Capture the cell that displays the provided text and extract its (x, y) central coordinate. 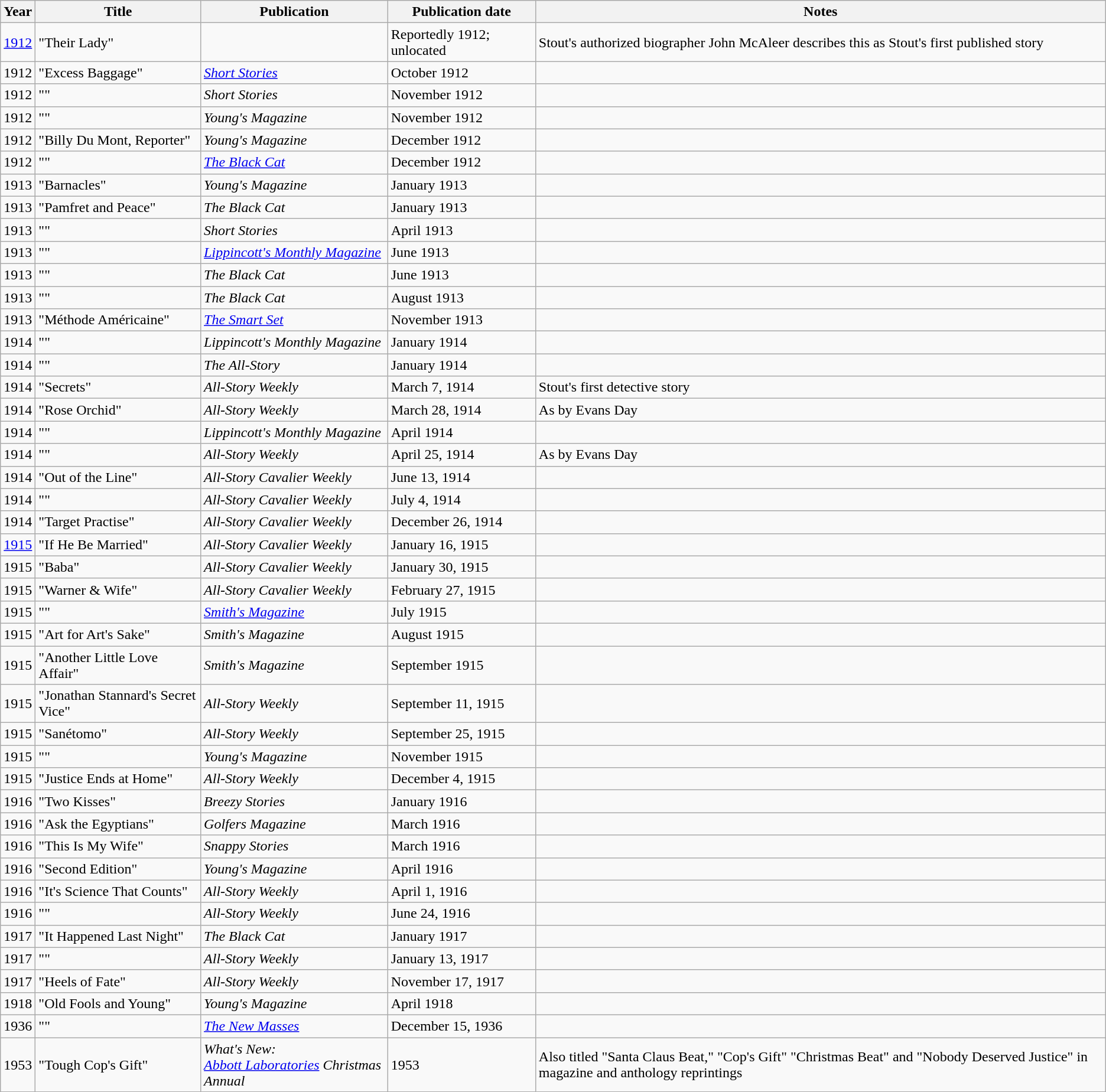
"Baba" (118, 567)
March 28, 1914 (461, 410)
October 1912 (461, 73)
April 1914 (461, 432)
November 1915 (461, 757)
Also titled "Santa Claus Beat," "Cop's Gift" "Christmas Beat" and "Nobody Deserved Justice" in magazine and anthology reprintings (820, 1064)
Year (18, 12)
April 1, 1916 (461, 891)
"Two Kisses" (118, 801)
January 13, 1917 (461, 959)
"Second Edition" (118, 869)
"Jonathan Stannard's Secret Vice" (118, 704)
March 7, 1914 (461, 387)
"Warner & Wife" (118, 589)
"Sanétomo" (118, 734)
"If He Be Married" (118, 545)
"Out of the Line" (118, 477)
"Heels of Fate" (118, 981)
September 25, 1915 (461, 734)
Publication (294, 12)
Breezy Stories (294, 801)
June 24, 1916 (461, 914)
"Pamfret and Peace" (118, 207)
November 17, 1917 (461, 981)
April 1918 (461, 1003)
September 1915 (461, 665)
"Target Practise" (118, 522)
January 16, 1915 (461, 545)
July 1915 (461, 612)
Title (118, 12)
"Méthode Américaine" (118, 320)
"Their Lady" (118, 43)
January 30, 1915 (461, 567)
January 1916 (461, 801)
April 1913 (461, 230)
"It's Science That Counts" (118, 891)
The All-Story (294, 365)
July 4, 1914 (461, 500)
June 13, 1914 (461, 477)
1918 (18, 1003)
"Tough Cop's Gift" (118, 1064)
December 4, 1915 (461, 779)
November 1913 (461, 320)
"This Is My Wife" (118, 846)
"Barnacles" (118, 185)
"Art for Art's Sake" (118, 634)
December 26, 1914 (461, 522)
February 27, 1915 (461, 589)
April 25, 1914 (461, 455)
"Excess Baggage" (118, 73)
Stout's first detective story (820, 387)
Reportedly 1912; unlocated (461, 43)
"Rose Orchid" (118, 410)
Snappy Stories (294, 846)
September 11, 1915 (461, 704)
August 1913 (461, 297)
"Billy Du Mont, Reporter" (118, 140)
1936 (18, 1026)
Golfers Magazine (294, 824)
The New Masses (294, 1026)
Stout's authorized biographer John McAleer describes this as Stout's first published story (820, 43)
August 1915 (461, 634)
Publication date (461, 12)
"Another Little Love Affair" (118, 665)
"Justice Ends at Home" (118, 779)
April 1916 (461, 869)
"Old Fools and Young" (118, 1003)
"It Happened Last Night" (118, 936)
December 15, 1936 (461, 1026)
The Smart Set (294, 320)
What's New:Abbott Laboratories Christmas Annual (294, 1064)
"Secrets" (118, 387)
Notes (820, 12)
"Ask the Egyptians" (118, 824)
January 1917 (461, 936)
